Locate the cell with the specified text and output its [x, y] center coordinate. 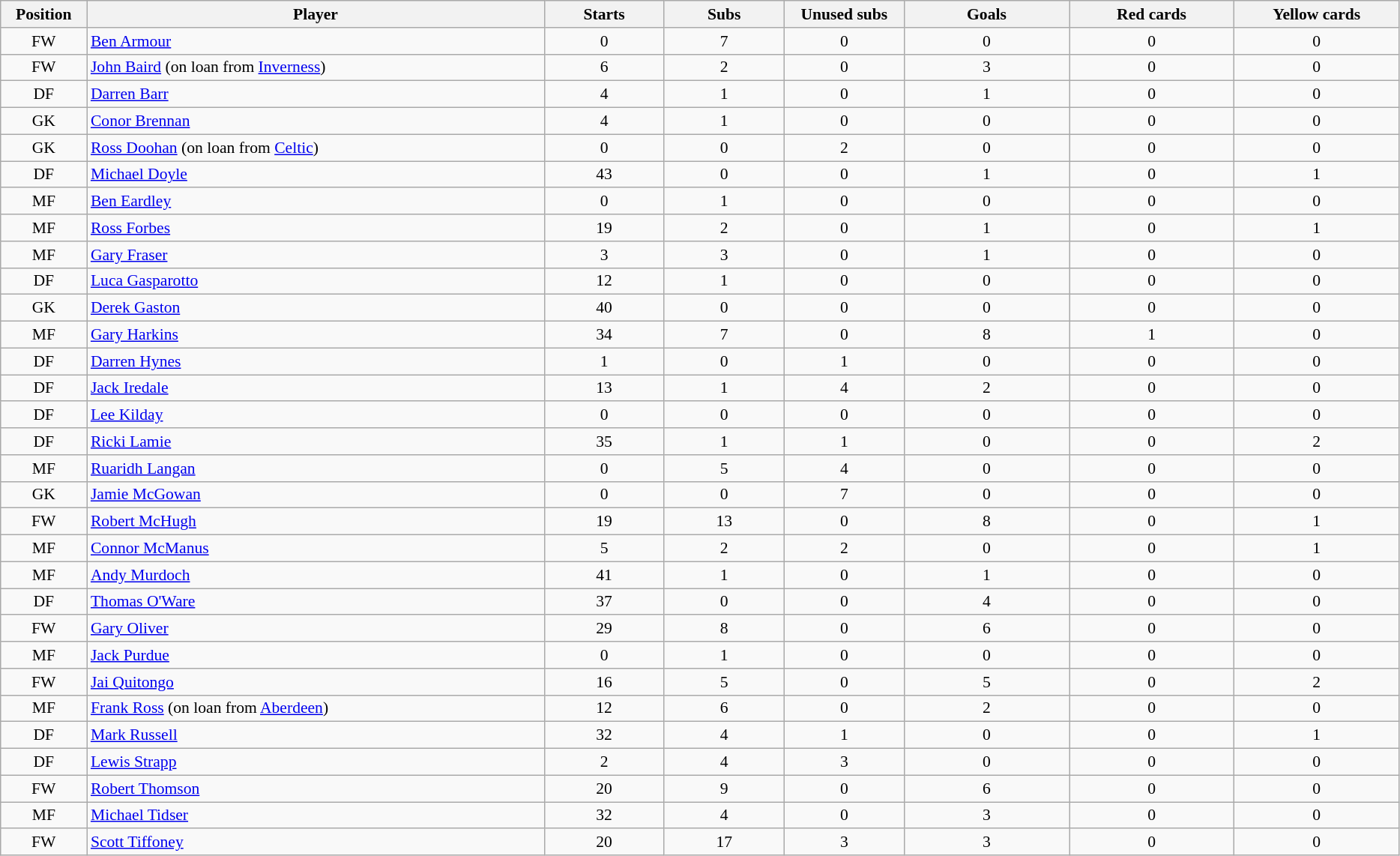
Ricki Lamie [316, 441]
Position [43, 14]
Ross Doohan (on loan from Celtic) [316, 148]
41 [604, 575]
Red cards [1151, 14]
Jack Iredale [316, 388]
Gary Fraser [316, 255]
Ben Armour [316, 41]
Darren Hynes [316, 361]
Starts [604, 14]
Player [316, 14]
37 [604, 602]
16 [604, 682]
Yellow cards [1317, 14]
Goals [986, 14]
Mark Russell [316, 735]
Jai Quitongo [316, 682]
Gary Harkins [316, 335]
Darren Barr [316, 94]
Thomas O'Ware [316, 602]
Andy Murdoch [316, 575]
Gary Oliver [316, 629]
43 [604, 175]
29 [604, 629]
Luca Gasparotto [316, 281]
40 [604, 308]
Ben Eardley [316, 202]
34 [604, 335]
Ruaridh Langan [316, 468]
Robert McHugh [316, 522]
Connor McManus [316, 549]
9 [724, 789]
John Baird (on loan from Inverness) [316, 67]
17 [724, 843]
Subs [724, 14]
Conor Brennan [316, 121]
Scott Tiffoney [316, 843]
Frank Ross (on loan from Aberdeen) [316, 708]
Lewis Strapp [316, 762]
Ross Forbes [316, 228]
Robert Thomson [316, 789]
Jack Purdue [316, 655]
Derek Gaston [316, 308]
Lee Kilday [316, 415]
Jamie McGowan [316, 495]
Michael Tidser [316, 816]
Unused subs [844, 14]
Michael Doyle [316, 175]
35 [604, 441]
